Detect which cell encompasses the target text, then output its [x, y] center coordinate. 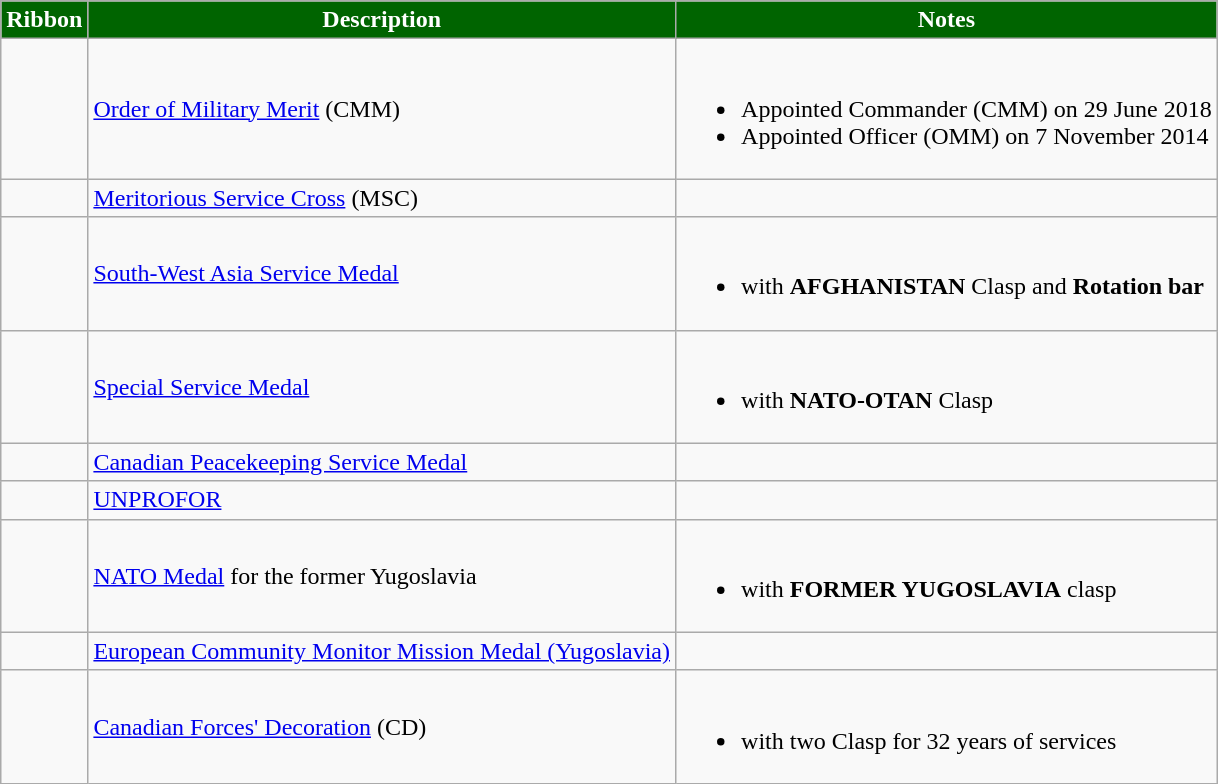
Notes [947, 20]
NATO Medal for the former Yugoslavia [382, 576]
UNPROFOR [382, 500]
with NATO-OTAN Clasp [947, 386]
Canadian Peacekeeping Service Medal [382, 462]
South-West Asia Service Medal [382, 274]
Description [382, 20]
European Community Monitor Mission Medal (Yugoslavia) [382, 651]
with AFGHANISTAN Clasp and Rotation bar [947, 274]
with FORMER YUGOSLAVIA clasp [947, 576]
Ribbon [44, 20]
with two Clasp for 32 years of services [947, 726]
Order of Military Merit (CMM) [382, 109]
Canadian Forces' Decoration (CD) [382, 726]
Meritorious Service Cross (MSC) [382, 198]
Special Service Medal [382, 386]
Appointed Commander (CMM) on 29 June 2018Appointed Officer (OMM) on 7 November 2014 [947, 109]
